From the cell containing the given text, extract its center point as [x, y] coordinate. 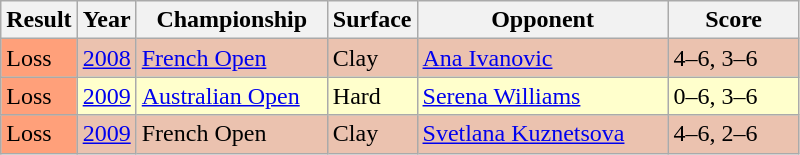
Hard [372, 96]
4–6, 3–6 [734, 58]
Year [106, 20]
Opponent [542, 20]
2008 [106, 58]
4–6, 2–6 [734, 134]
Result [39, 20]
Australian Open [232, 96]
0–6, 3–6 [734, 96]
Svetlana Kuznetsova [542, 134]
Championship [232, 20]
Ana Ivanovic [542, 58]
Surface [372, 20]
Score [734, 20]
Serena Williams [542, 96]
